Identify which cell holds the provided text, then report its [x, y] central coordinate. 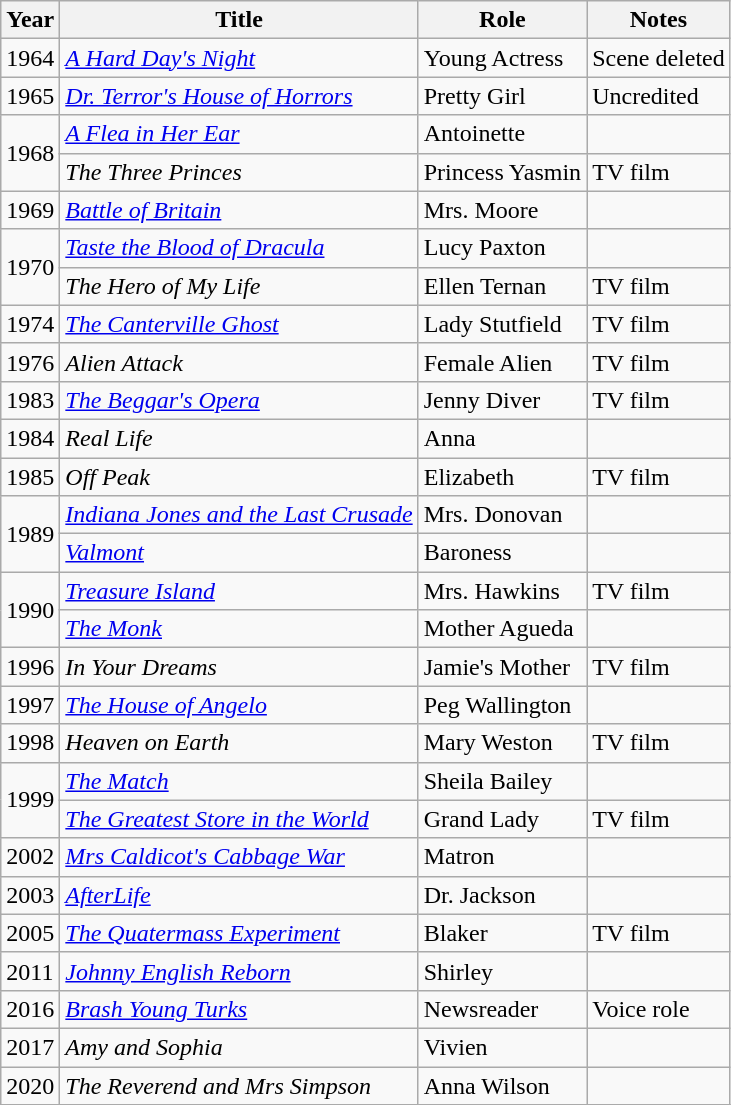
2011 [30, 971]
Real Life [239, 438]
Jamie's Mother [502, 667]
Anna Wilson [502, 1085]
2002 [30, 857]
Peg Wallington [502, 705]
Role [502, 20]
Jenny Diver [502, 400]
Dr. Terror's House of Horrors [239, 96]
Amy and Sophia [239, 1047]
Johnny English Reborn [239, 971]
Ellen Ternan [502, 286]
1998 [30, 743]
2016 [30, 1009]
Notes [659, 20]
The Match [239, 781]
Shirley [502, 971]
1970 [30, 267]
The Beggar's Opera [239, 400]
The House of Angelo [239, 705]
Mrs. Hawkins [502, 591]
Indiana Jones and the Last Crusade [239, 515]
Taste the Blood of Dracula [239, 248]
The Greatest Store in the World [239, 819]
2003 [30, 895]
Off Peak [239, 477]
1997 [30, 705]
Blaker [502, 933]
1964 [30, 58]
Grand Lady [502, 819]
1983 [30, 400]
Antoinette [502, 134]
Heaven on Earth [239, 743]
Dr. Jackson [502, 895]
Year [30, 20]
1985 [30, 477]
1965 [30, 96]
Treasure Island [239, 591]
2017 [30, 1047]
The Quatermass Experiment [239, 933]
1999 [30, 800]
Young Actress [502, 58]
Vivien [502, 1047]
Mrs. Donovan [502, 515]
The Hero of My Life [239, 286]
Princess Yasmin [502, 172]
1984 [30, 438]
The Reverend and Mrs Simpson [239, 1085]
Newsreader [502, 1009]
The Monk [239, 629]
1990 [30, 610]
Voice role [659, 1009]
Sheila Bailey [502, 781]
Mrs Caldicot's Cabbage War [239, 857]
The Three Princes [239, 172]
1976 [30, 362]
Female Alien [502, 362]
Uncredited [659, 96]
Valmont [239, 553]
2005 [30, 933]
Title [239, 20]
The Canterville Ghost [239, 324]
Elizabeth [502, 477]
Alien Attack [239, 362]
1969 [30, 210]
Baroness [502, 553]
Lucy Paxton [502, 248]
Scene deleted [659, 58]
1989 [30, 534]
In Your Dreams [239, 667]
2020 [30, 1085]
Pretty Girl [502, 96]
1974 [30, 324]
Lady Stutfield [502, 324]
Matron [502, 857]
1968 [30, 153]
Battle of Britain [239, 210]
AfterLife [239, 895]
A Hard Day's Night [239, 58]
Brash Young Turks [239, 1009]
Mother Agueda [502, 629]
A Flea in Her Ear [239, 134]
1996 [30, 667]
Mrs. Moore [502, 210]
Mary Weston [502, 743]
Anna [502, 438]
